For the text-containing cell, return its midpoint in [x, y] coordinate format. 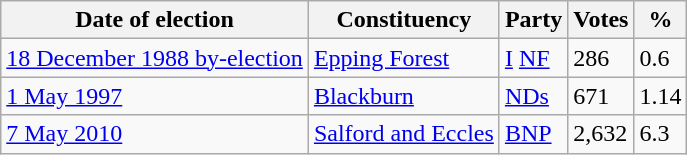
BNP [533, 134]
Votes [601, 20]
Blackburn [404, 96]
18 December 1988 by-election [155, 58]
% [660, 20]
I NF [533, 58]
Constituency [404, 20]
Salford and Eccles [404, 134]
2,632 [601, 134]
1 May 1997 [155, 96]
1.14 [660, 96]
NDs [533, 96]
Epping Forest [404, 58]
Date of election [155, 20]
671 [601, 96]
0.6 [660, 58]
7 May 2010 [155, 134]
Party [533, 20]
6.3 [660, 134]
286 [601, 58]
